Determine the [x, y] coordinate at the center of the cell enclosing the given text.  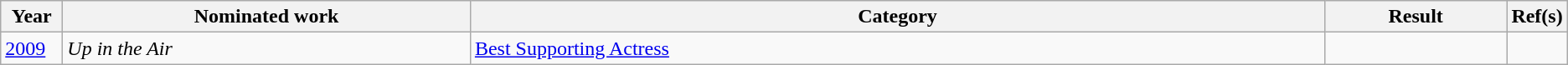
Best Supporting Actress [897, 48]
Nominated work [266, 17]
Ref(s) [1537, 17]
Up in the Air [266, 48]
2009 [32, 48]
Year [32, 17]
Category [897, 17]
Result [1416, 17]
